Find where the given text appears and provide that cell's center as [X, Y] coordinate. 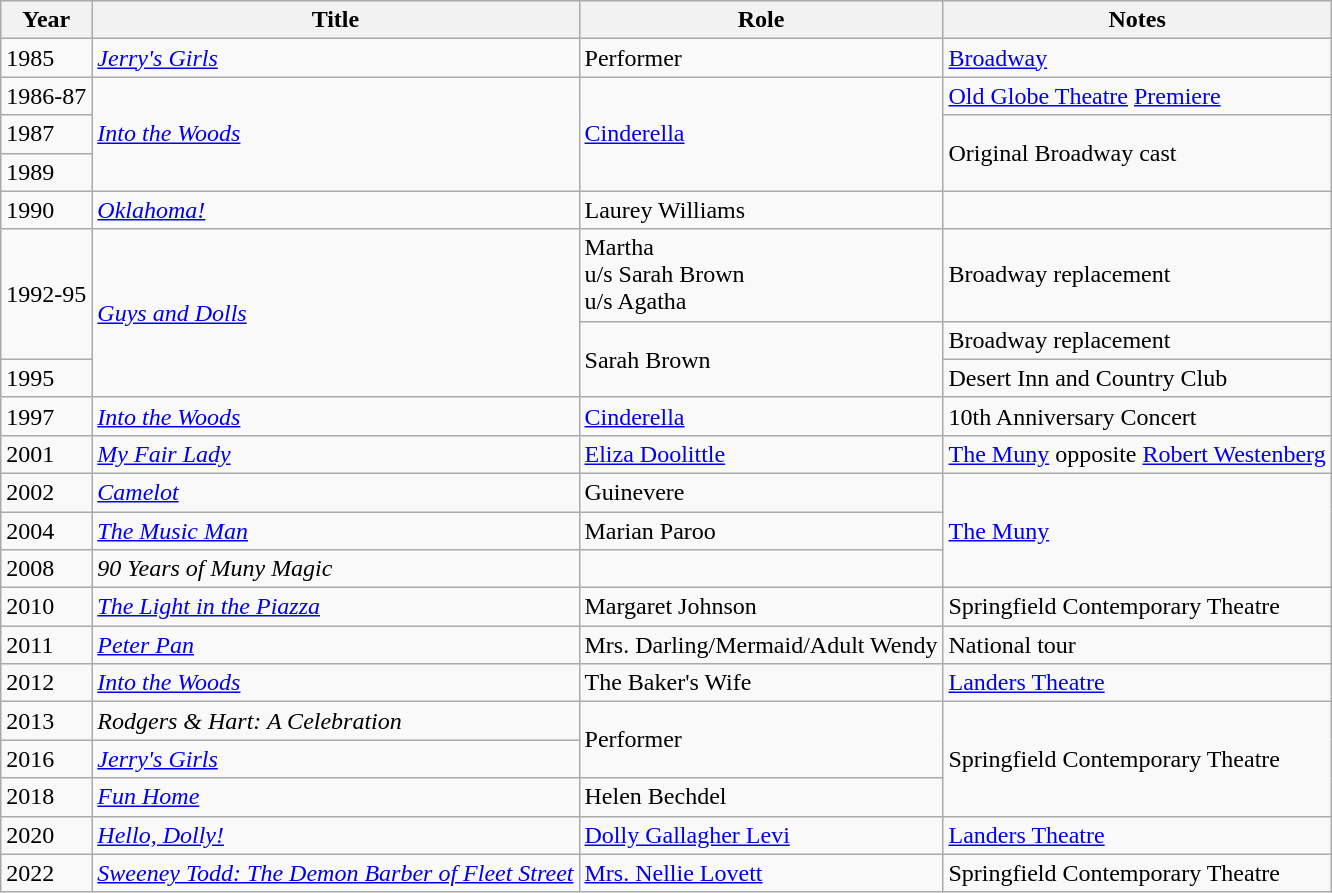
Eliza Doolittle [761, 454]
2011 [46, 645]
Year [46, 20]
1986-87 [46, 96]
Laurey Williams [761, 210]
Margaret Johnson [761, 607]
Guys and Dolls [336, 313]
Fun Home [336, 797]
90 Years of Muny Magic [336, 569]
2001 [46, 454]
2010 [46, 607]
Sarah Brown [761, 359]
2020 [46, 835]
Helen Bechdel [761, 797]
Original Broadway cast [1137, 153]
1990 [46, 210]
Rodgers & Hart: A Celebration [336, 721]
Old Globe Theatre Premiere [1137, 96]
2008 [46, 569]
Marthau/s Sarah Brownu/s Agatha [761, 275]
10th Anniversary Concert [1137, 416]
Notes [1137, 20]
The Baker's Wife [761, 683]
1985 [46, 58]
Broadway [1137, 58]
The Light in the Piazza [336, 607]
Dolly Gallagher Levi [761, 835]
1995 [46, 378]
Sweeney Todd: The Demon Barber of Fleet Street [336, 873]
The Muny [1137, 530]
The Music Man [336, 531]
Camelot [336, 492]
Guinevere [761, 492]
2018 [46, 797]
Mrs. Darling/Mermaid/Adult Wendy [761, 645]
2016 [46, 759]
Title [336, 20]
Mrs. Nellie Lovett [761, 873]
2002 [46, 492]
1987 [46, 134]
1997 [46, 416]
2013 [46, 721]
2004 [46, 531]
My Fair Lady [336, 454]
Hello, Dolly! [336, 835]
Role [761, 20]
2012 [46, 683]
Oklahoma! [336, 210]
2022 [46, 873]
Peter Pan [336, 645]
1992-95 [46, 294]
The Muny opposite Robert Westenberg [1137, 454]
Marian Paroo [761, 531]
1989 [46, 172]
Desert Inn and Country Club [1137, 378]
National tour [1137, 645]
